Search for the cell housing the specified text and yield its [x, y] center coordinate. 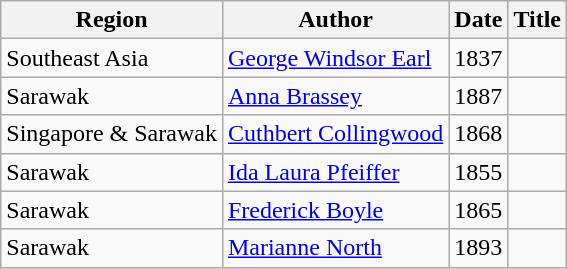
Cuthbert Collingwood [335, 134]
1865 [478, 210]
Southeast Asia [112, 58]
Date [478, 20]
1855 [478, 172]
Frederick Boyle [335, 210]
1868 [478, 134]
Anna Brassey [335, 96]
Marianne North [335, 248]
Region [112, 20]
George Windsor Earl [335, 58]
1893 [478, 248]
Author [335, 20]
Title [538, 20]
Ida Laura Pfeiffer [335, 172]
1887 [478, 96]
1837 [478, 58]
Singapore & Sarawak [112, 134]
